Return the (x, y) coordinate for the center point of the cell that contains the specified text.  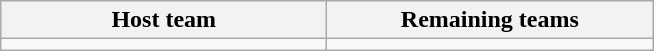
Host team (164, 20)
Remaining teams (490, 20)
